Return the (X, Y) coordinate for the center point of the cell that contains the specified text.  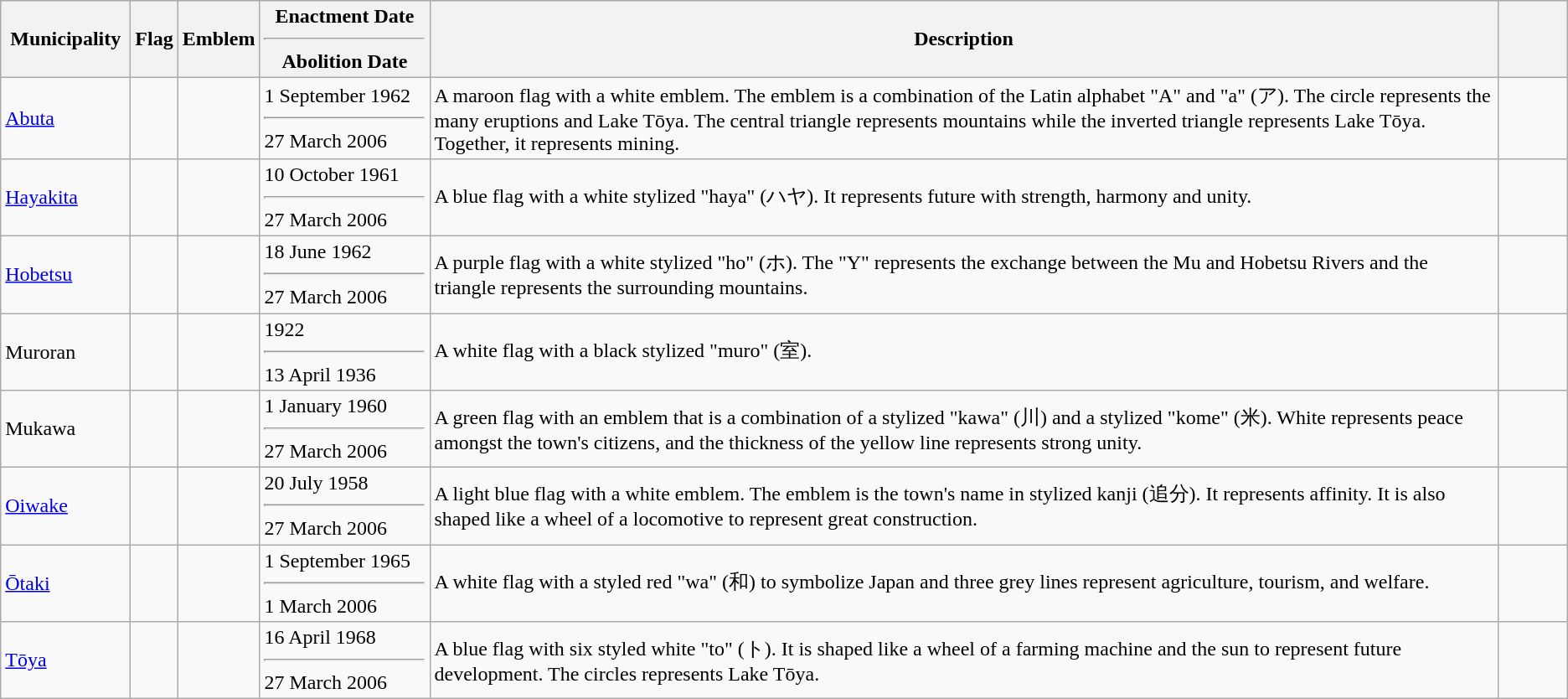
Enactment DateAbolition Date (345, 39)
Hobetsu (65, 274)
1 January 196027 March 2006 (345, 429)
Description (963, 39)
20 July 195827 March 2006 (345, 506)
Municipality (65, 39)
Emblem (219, 39)
A white flag with a styled red "wa" (和) to symbolize Japan and three grey lines represent agriculture, tourism, and welfare. (963, 583)
192213 April 1936 (345, 352)
16 April 196827 March 2006 (345, 660)
10 October 196127 March 2006 (345, 197)
Hayakita (65, 197)
Muroran (65, 352)
Mukawa (65, 429)
1 September 196227 March 2006 (345, 119)
A blue flag with a white stylized "haya" (ハヤ). It represents future with strength, harmony and unity. (963, 197)
Abuta (65, 119)
Ōtaki (65, 583)
A white flag with a black stylized "muro" (室). (963, 352)
Oiwake (65, 506)
Flag (154, 39)
18 June 196227 March 2006 (345, 274)
Tōya (65, 660)
1 September 19651 March 2006 (345, 583)
